For the text-containing cell, return its midpoint in (X, Y) coordinate format. 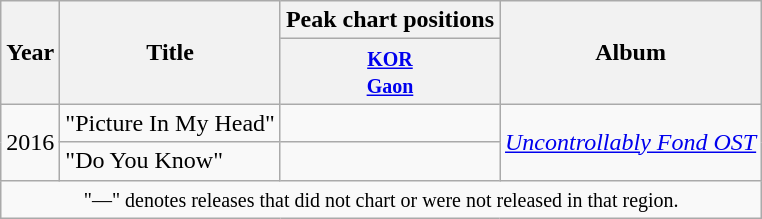
"—" denotes releases that did not chart or were not released in that region. (382, 199)
Uncontrollably Fond OST (631, 142)
KORGaon (390, 72)
"Picture In My Head" (170, 123)
2016 (30, 142)
Album (631, 52)
"Do You Know" (170, 161)
Peak chart positions (390, 20)
Title (170, 52)
Year (30, 52)
